Return the (X, Y) coordinate for the center point of the cell that contains the specified text.  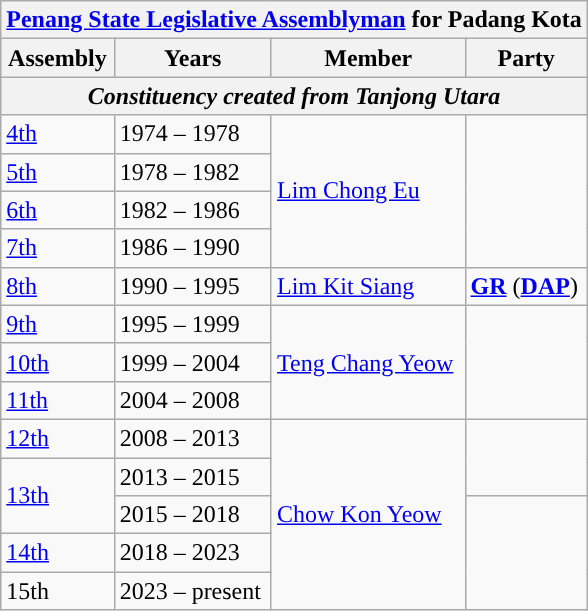
6th (58, 210)
11th (58, 400)
1986 – 1990 (192, 248)
Lim Kit Siang (368, 286)
1999 – 2004 (192, 362)
1990 – 1995 (192, 286)
1982 – 1986 (192, 210)
2004 – 2008 (192, 400)
9th (58, 324)
13th (58, 496)
15th (58, 591)
2018 – 2023 (192, 553)
4th (58, 134)
2008 – 2013 (192, 438)
2015 – 2018 (192, 515)
10th (58, 362)
12th (58, 438)
2013 – 2015 (192, 477)
Penang State Legislative Assemblyman for Padang Kota (294, 20)
8th (58, 286)
1978 – 1982 (192, 172)
Party (526, 58)
Member (368, 58)
14th (58, 553)
Assembly (58, 58)
Teng Chang Yeow (368, 362)
Lim Chong Eu (368, 191)
GR (DAP) (526, 286)
Chow Kon Yeow (368, 514)
Constituency created from Tanjong Utara (294, 96)
7th (58, 248)
2023 – present (192, 591)
1974 – 1978 (192, 134)
1995 – 1999 (192, 324)
Years (192, 58)
5th (58, 172)
